Return (x, y) of the center of cell containing provided text 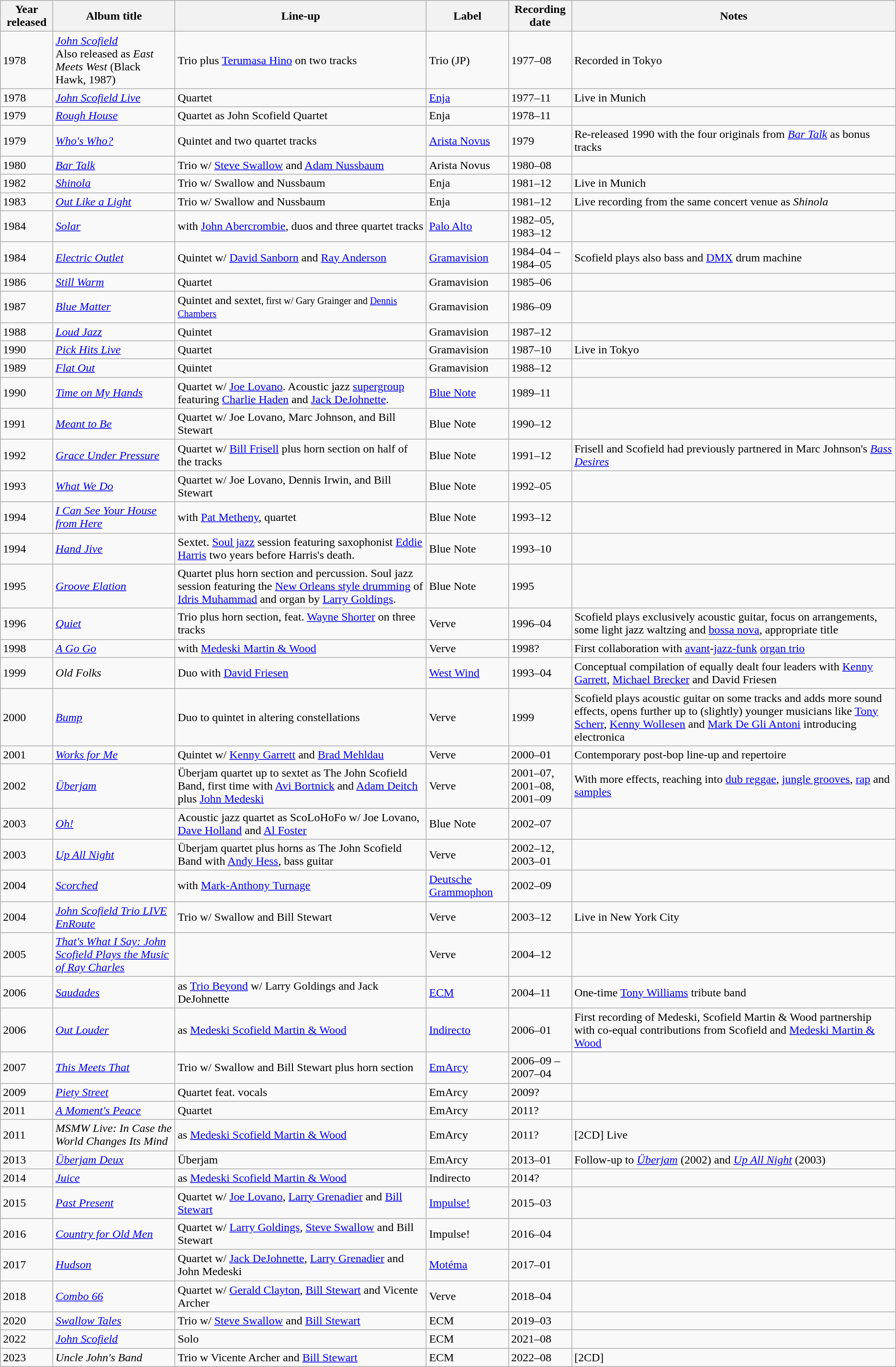
1991–12 (540, 455)
2009 (27, 1092)
1987–12 (540, 332)
1987–10 (540, 350)
1993 (27, 486)
Quintet and sextet, first w/ Gary Grainger and Dennis Chambers (301, 306)
2004–11 (540, 992)
Re-released 1990 with the four originals from Bar Talk as bonus tracks (733, 141)
with Mark-Anthony Turnage (301, 886)
2003–12 (540, 917)
2002 (27, 786)
2005 (27, 955)
1983 (27, 202)
Bar Talk (114, 165)
1980–08 (540, 165)
One-time Tony Williams tribute band (733, 992)
Piety Street (114, 1092)
Hand Jive (114, 549)
[2CD] (733, 1357)
2017–01 (540, 1265)
1977–08 (540, 60)
Meant to Be (114, 424)
2013–01 (540, 1160)
Contemporary post-bop line-up and repertoire (733, 755)
2022–08 (540, 1357)
1982–05, 1983–12 (540, 226)
as Trio Beyond w/ Larry Goldings and Jack DeJohnette (301, 992)
2006–01 (540, 1030)
I Can See Your House from Here (114, 517)
Bump (114, 717)
2023 (27, 1357)
Quartet w/ Joe Lovano. Acoustic jazz supergroup featuring Charlie Haden and Jack DeJohnette. (301, 393)
West Wind (467, 673)
Überjam Deux (114, 1160)
Quartet as John Scofield Quartet (301, 116)
1988 (27, 332)
1996 (27, 623)
Scofield plays exclusively acoustic guitar, focus on arrangements, some light jazz waltzing and bossa nova, appropriate title (733, 623)
1990–12 (540, 424)
with John Abercrombie, duos and three quartet tracks (301, 226)
2016 (27, 1233)
Groove Elation (114, 586)
Überjam quartet plus horns as The John Scofield Band with Andy Hess, bass guitar (301, 855)
Blue Matter (114, 306)
Sextet. Soul jazz session featuring saxophonist Eddie Harris two years before Harris's death. (301, 549)
With more effects, reaching into dub reggae, jungle grooves, rap and samples (733, 786)
2001 (27, 755)
Label (467, 16)
Trio w Vicente Archer and Bill Stewart (301, 1357)
Überjam quartet up to sextet as The John Scofield Band, first time with Avi Bortnick and Adam Deitch plus John Medeski (301, 786)
Scofield plays also bass and DMX drum machine (733, 258)
2013 (27, 1160)
Notes (733, 16)
Solar (114, 226)
Album title (114, 16)
1986–09 (540, 306)
1996–04 (540, 623)
Quartet w/ Joe Lovano, Marc Johnson, and Bill Stewart (301, 424)
Saudades (114, 992)
1980 (27, 165)
2000–01 (540, 755)
Recorded in Tokyo (733, 60)
Trio plus horn section, feat. Wayne Shorter on three tracks (301, 623)
Juice (114, 1178)
That's What I Say: John Scofield Plays the Music of Ray Charles (114, 955)
Quartet w/ Gerald Clayton, Bill Stewart and Vicente Archer (301, 1296)
Duo with David Friesen (301, 673)
Quartet w/ Larry Goldings, Steve Swallow and Bill Stewart (301, 1233)
Follow-up to Überjam (2002) and Up All Night (2003) (733, 1160)
Works for Me (114, 755)
1988–12 (540, 368)
Shinola (114, 183)
Out Louder (114, 1030)
Quartet feat. vocals (301, 1092)
Quartet w/ Jack DeJohnette, Larry Grenadier and John Medeski (301, 1265)
1993–12 (540, 517)
2006–09 – 2007–04 (540, 1068)
2019–03 (540, 1321)
What We Do (114, 486)
2002–12, 2003–01 (540, 855)
Trio (JP) (467, 60)
Flat Out (114, 368)
1987 (27, 306)
A Moment's Peace (114, 1110)
2015 (27, 1203)
1982 (27, 183)
Quintet w/ Kenny Garrett and Brad Mehldau (301, 755)
Past Present (114, 1203)
Who's Who? (114, 141)
Line-up (301, 16)
2004–12 (540, 955)
MSMW Live: In Case the World Changes Its Mind (114, 1135)
Grace Under Pressure (114, 455)
Frisell and Scofield had previously partnered in Marc Johnson's Bass Desires (733, 455)
Live in Tokyo (733, 350)
Up All Night (114, 855)
2009? (540, 1092)
Quiet (114, 623)
1985–06 (540, 282)
2014 (27, 1178)
1989–11 (540, 393)
First recording of Medeski, Scofield Martin & Wood partnership with co-equal contributions from Scofield and Medeski Martin & Wood (733, 1030)
Deutsche Grammophon (467, 886)
John Scofield Live (114, 98)
2002–09 (540, 886)
Time on My Hands (114, 393)
Trio plus Terumasa Hino on two tracks (301, 60)
with Medeski Martin & Wood (301, 648)
Quartet w/ Bill Frisell plus horn section on half of the tracks (301, 455)
Year released (27, 16)
Solo (301, 1339)
Pick Hits Live (114, 350)
2014? (540, 1178)
Trio w/ Swallow and Bill Stewart plus horn section (301, 1068)
John Scofield Trio LIVE EnRoute (114, 917)
Combo 66 (114, 1296)
1993–10 (540, 549)
Quartet w/ Joe Lovano, Dennis Irwin, and Bill Stewart (301, 486)
[2CD] Live (733, 1135)
Country for Old Men (114, 1233)
2002–07 (540, 824)
with Pat Metheny, quartet (301, 517)
1989 (27, 368)
2020 (27, 1321)
2017 (27, 1265)
Still Warm (114, 282)
Quartet plus horn section and percussion. Soul jazz session featuring the New Orleans style drumming of Idris Muhammad and organ by Larry Goldings. (301, 586)
Conceptual compilation of equally dealt four leaders with Kenny Garrett, Michael Brecker and David Friesen (733, 673)
2018 (27, 1296)
1998? (540, 648)
Out Like a Light (114, 202)
2000 (27, 717)
Trio w/ Swallow and Bill Stewart (301, 917)
Motéma (467, 1265)
This Meets That (114, 1068)
Uncle John's Band (114, 1357)
Electric Outlet (114, 258)
1984–04 – 1984–05 (540, 258)
Live in New York City (733, 917)
Trio w/ Steve Swallow and Adam Nussbaum (301, 165)
1978–11 (540, 116)
A Go Go (114, 648)
Palo Alto (467, 226)
1993–04 (540, 673)
Scorched (114, 886)
Duo to quintet in altering constellations (301, 717)
1992–05 (540, 486)
Trio w/ Steve Swallow and Bill Stewart (301, 1321)
Live recording from the same concert venue as Shinola (733, 202)
2016–04 (540, 1233)
1998 (27, 648)
First collaboration with avant-jazz-funk organ trio (733, 648)
1991 (27, 424)
2015–03 (540, 1203)
Recording date (540, 16)
1977–11 (540, 98)
Quintet w/ David Sanborn and Ray Anderson (301, 258)
Oh! (114, 824)
Rough House (114, 116)
Hudson (114, 1265)
1992 (27, 455)
John Scofield (114, 1339)
2007 (27, 1068)
Swallow Tales (114, 1321)
1986 (27, 282)
John Scofield Also released as East Meets West (Black Hawk, 1987) (114, 60)
Quintet and two quartet tracks (301, 141)
Old Folks (114, 673)
2001–07, 2001–08, 2001–09 (540, 786)
2021–08 (540, 1339)
Quartet w/ Joe Lovano, Larry Grenadier and Bill Stewart (301, 1203)
Acoustic jazz quartet as ScoLoHoFo w/ Joe Lovano, Dave Holland and Al Foster (301, 824)
2022 (27, 1339)
Loud Jazz (114, 332)
2018–04 (540, 1296)
